Determine the [x, y] coordinate at the center of the cell enclosing the given text.  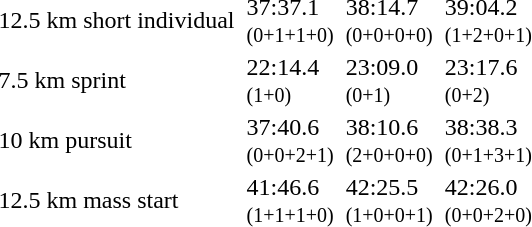
22:14.4(1+0) [290, 80]
23:09.0(0+1) [389, 80]
37:40.6(0+0+2+1) [290, 140]
38:10.6(2+0+0+0) [389, 140]
